Detect which cell encompasses the target text, then output its (x, y) center coordinate. 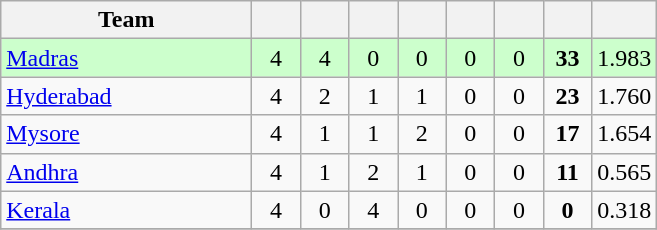
0.318 (624, 210)
Madras (126, 58)
1.760 (624, 96)
Kerala (126, 210)
Team (126, 20)
Hyderabad (126, 96)
23 (568, 96)
Mysore (126, 134)
1.654 (624, 134)
33 (568, 58)
0.565 (624, 172)
11 (568, 172)
17 (568, 134)
1.983 (624, 58)
Andhra (126, 172)
